Determine the (X, Y) coordinate at the center of the cell enclosing the given text.  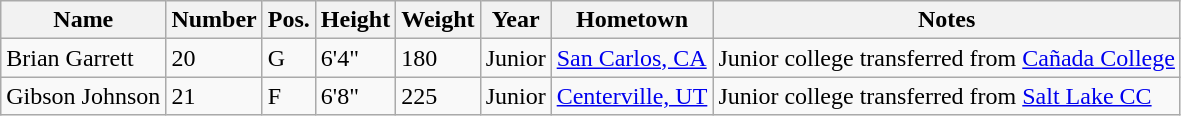
Junior college transferred from Cañada College (947, 58)
6'8" (355, 96)
Notes (947, 20)
Junior college transferred from Salt Lake CC (947, 96)
6'4" (355, 58)
Centerville, UT (632, 96)
Year (516, 20)
Weight (438, 20)
San Carlos, CA (632, 58)
Pos. (288, 20)
Name (84, 20)
Height (355, 20)
20 (214, 58)
Gibson Johnson (84, 96)
Brian Garrett (84, 58)
21 (214, 96)
F (288, 96)
Number (214, 20)
G (288, 58)
Hometown (632, 20)
225 (438, 96)
180 (438, 58)
